Return the (X, Y) coordinate for the center point of the cell that contains the specified text.  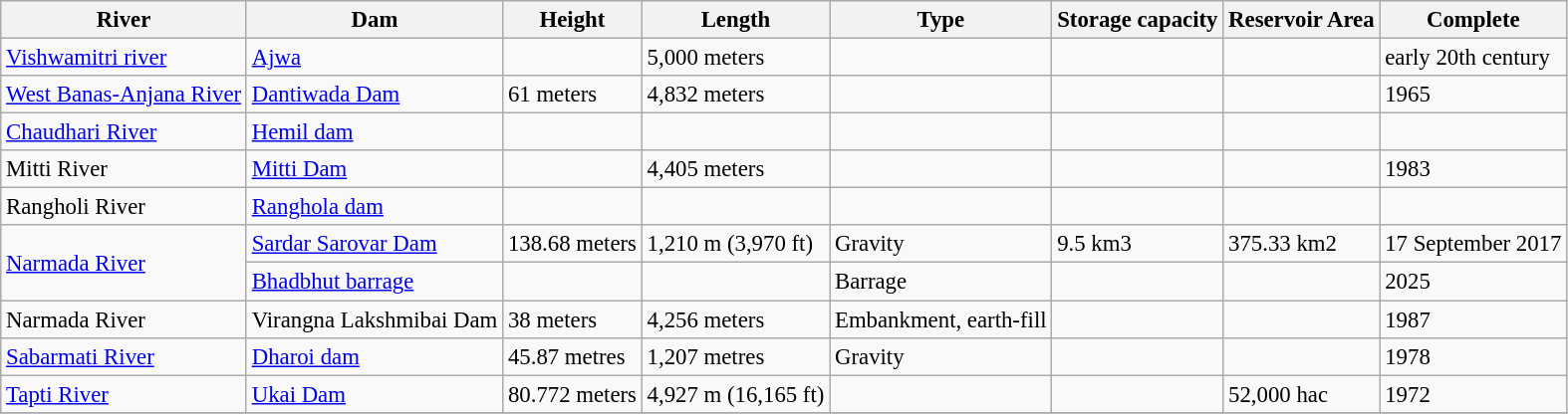
Rangholi River (124, 207)
Vishwamitri river (124, 58)
1,207 metres (735, 356)
Mitti Dam (375, 169)
17 September 2017 (1473, 244)
9.5 km3 (1138, 244)
Type (940, 20)
2025 (1473, 282)
early 20th century (1473, 58)
Embankment, earth-fill (940, 319)
1987 (1473, 319)
Ranghola dam (375, 207)
Sardar Sarovar Dam (375, 244)
Height (573, 20)
Dantiwada Dam (375, 95)
Mitti River (124, 169)
Ukai Dam (375, 394)
4,405 meters (735, 169)
West Banas-Anjana River (124, 95)
4,256 meters (735, 319)
61 meters (573, 95)
Sabarmati River (124, 356)
1965 (1473, 95)
Barrage (940, 282)
Reservoir Area (1301, 20)
4,927 m (16,165 ft) (735, 394)
1983 (1473, 169)
Tapti River (124, 394)
Complete (1473, 20)
138.68 meters (573, 244)
5,000 meters (735, 58)
375.33 km2 (1301, 244)
Dam (375, 20)
River (124, 20)
1,210 m (3,970 ft) (735, 244)
38 meters (573, 319)
Chaudhari River (124, 132)
4,832 meters (735, 95)
Virangna Lakshmibai Dam (375, 319)
Length (735, 20)
Hemil dam (375, 132)
52,000 hac (1301, 394)
45.87 metres (573, 356)
1978 (1473, 356)
Dharoi dam (375, 356)
Bhadbhut barrage (375, 282)
Storage capacity (1138, 20)
80.772 meters (573, 394)
1972 (1473, 394)
Ajwa (375, 58)
